Detect which cell encompasses the target text, then output its [X, Y] center coordinate. 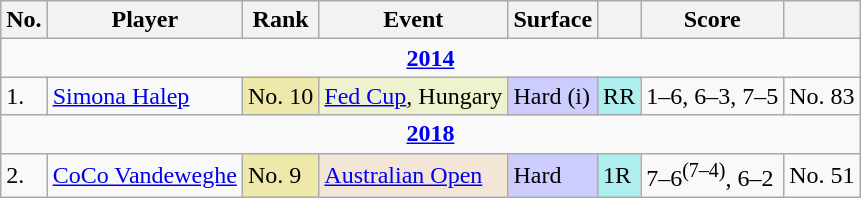
Hard [553, 176]
1R [620, 176]
Surface [553, 20]
7–6(7–4), 6–2 [712, 176]
Fed Cup, Hungary [414, 96]
2014 [430, 58]
1–6, 6–3, 7–5 [712, 96]
No. 51 [822, 176]
2. [24, 176]
No. [24, 20]
Hard (i) [553, 96]
Rank [280, 20]
Simona Halep [144, 96]
CoCo Vandeweghe [144, 176]
Event [414, 20]
1. [24, 96]
Player [144, 20]
Score [712, 20]
No. 10 [280, 96]
No. 9 [280, 176]
Australian Open [414, 176]
No. 83 [822, 96]
2018 [430, 134]
RR [620, 96]
